Return [X, Y] of the center of cell containing provided text 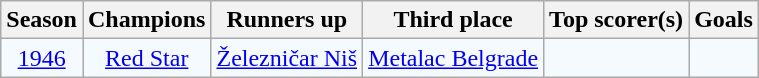
Season [42, 20]
Third place [454, 20]
Champions [146, 20]
Železničar Niš [287, 58]
Top scorer(s) [616, 20]
Goals [724, 20]
Red Star [146, 58]
1946 [42, 58]
Metalac Belgrade [454, 58]
Runners up [287, 20]
